For the text-containing cell, return its midpoint in (x, y) coordinate format. 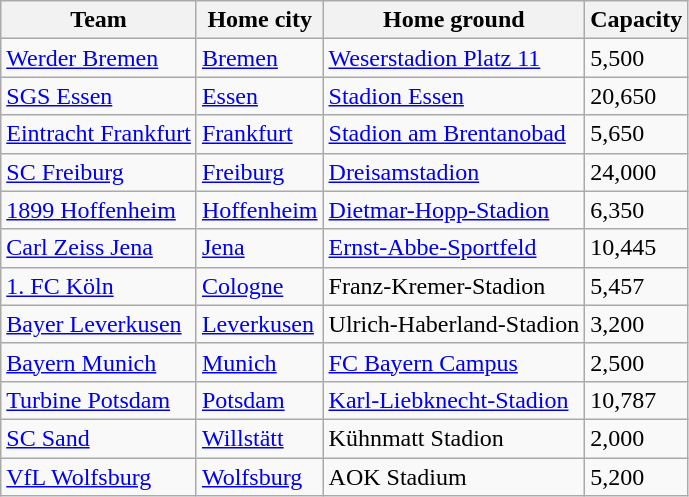
SC Freiburg (99, 172)
Ulrich-Haberland-Stadion (454, 324)
5,457 (636, 286)
2,500 (636, 362)
Team (99, 20)
Werder Bremen (99, 58)
Home ground (454, 20)
Willstätt (260, 438)
Freiburg (260, 172)
Ernst-Abbe-Sportfeld (454, 248)
Wolfsburg (260, 477)
Jena (260, 248)
1899 Hoffenheim (99, 210)
3,200 (636, 324)
Karl-Liebknecht-Stadion (454, 400)
Essen (260, 96)
Franz-Kremer-Stadion (454, 286)
Turbine Potsdam (99, 400)
Dietmar-Hopp-Stadion (454, 210)
Eintracht Frankfurt (99, 134)
Bayern Munich (99, 362)
Leverkusen (260, 324)
2,000 (636, 438)
Cologne (260, 286)
FC Bayern Campus (454, 362)
5,650 (636, 134)
Stadion am Brentanobad (454, 134)
10,787 (636, 400)
Potsdam (260, 400)
Frankfurt (260, 134)
Carl Zeiss Jena (99, 248)
24,000 (636, 172)
Hoffenheim (260, 210)
Dreisamstadion (454, 172)
Weserstadion Platz 11 (454, 58)
Munich (260, 362)
Home city (260, 20)
6,350 (636, 210)
Bayer Leverkusen (99, 324)
Stadion Essen (454, 96)
Bremen (260, 58)
10,445 (636, 248)
VfL Wolfsburg (99, 477)
20,650 (636, 96)
SGS Essen (99, 96)
Kühnmatt Stadion (454, 438)
Capacity (636, 20)
1. FC Köln (99, 286)
5,500 (636, 58)
AOK Stadium (454, 477)
SC Sand (99, 438)
5,200 (636, 477)
